Find where the given text appears and provide that cell's center as [x, y] coordinate. 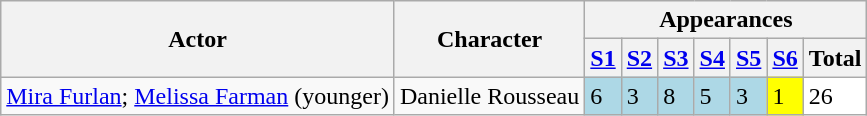
8 [676, 96]
S4 [712, 58]
S1 [603, 58]
Danielle Rousseau [489, 96]
1 [785, 96]
Character [489, 39]
Actor [198, 39]
5 [712, 96]
6 [603, 96]
S5 [748, 58]
S2 [639, 58]
Mira Furlan; Melissa Farman (younger) [198, 96]
26 [835, 96]
S6 [785, 58]
Appearances [726, 20]
Total [835, 58]
S3 [676, 58]
